Search for the cell housing the specified text and yield its [x, y] center coordinate. 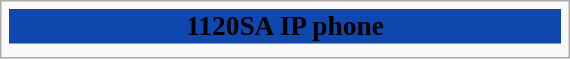
1120SA IP phone [285, 26]
